From the cell containing the given text, extract its center point as [X, Y] coordinate. 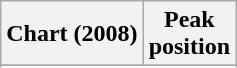
Chart (2008) [72, 34]
Peak position [189, 34]
